Locate the cell with the specified text and output its [X, Y] center coordinate. 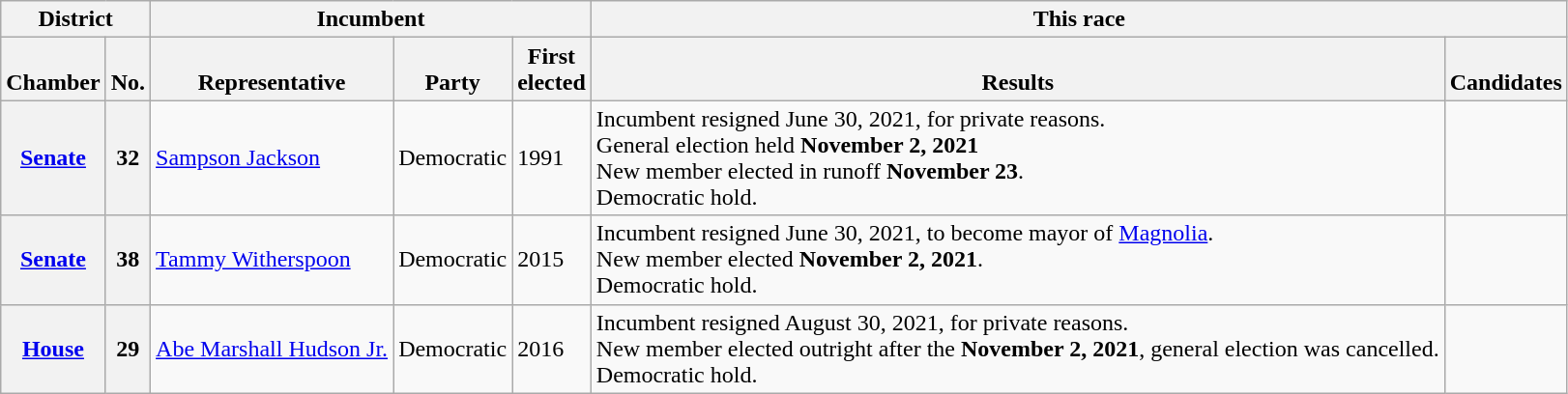
2015 [552, 260]
29 [128, 349]
38 [128, 260]
Representative [273, 70]
Incumbent [371, 19]
No. [128, 70]
This race [1079, 19]
1991 [552, 158]
District [75, 19]
Firstelected [552, 70]
Chamber [53, 70]
Results [1017, 70]
Party [452, 70]
Sampson Jackson [273, 158]
Incumbent resigned June 30, 2021, for private reasons.General election held November 2, 2021New member elected in runoff November 23.Democratic hold. [1017, 158]
Abe Marshall Hudson Jr. [273, 349]
Tammy Witherspoon [273, 260]
32 [128, 158]
House [53, 349]
2016 [552, 349]
Candidates [1506, 70]
Incumbent resigned June 30, 2021, to become mayor of Magnolia.New member elected November 2, 2021.Democratic hold. [1017, 260]
